Detect which cell encompasses the target text, then output its (x, y) center coordinate. 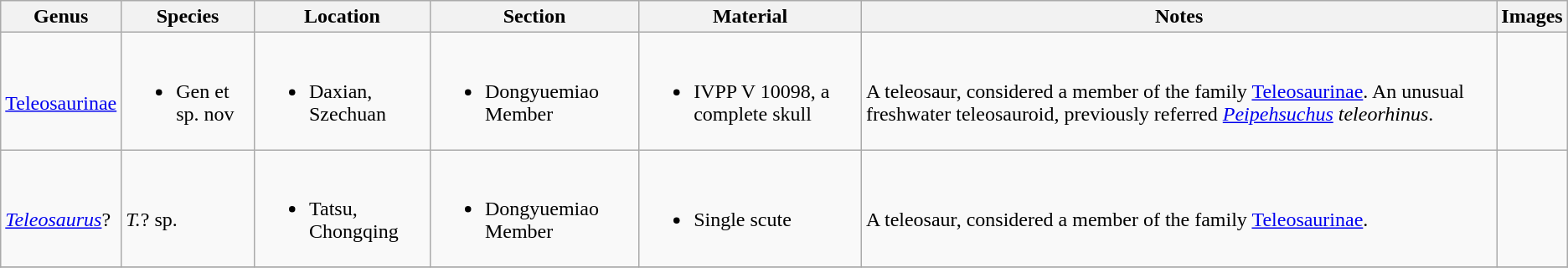
Daxian, Szechuan (342, 91)
A teleosaur, considered a member of the family Teleosaurinae. (1179, 209)
Images (1532, 17)
Teleosaurus? (61, 209)
Gen et sp. nov (188, 91)
A teleosaur, considered a member of the family Teleosaurinae. An unusual freshwater teleosauroid, previously referred Peipehsuchus teleorhinus. (1179, 91)
Single scute (750, 209)
Tatsu, Chongqing (342, 209)
Section (534, 17)
IVPP V 10098, a complete skull (750, 91)
Teleosaurinae (61, 91)
Genus (61, 17)
Location (342, 17)
T.? sp. (188, 209)
Material (750, 17)
Species (188, 17)
Notes (1179, 17)
